Extract the [X, Y] coordinate from the center of the cell holding the provided text.  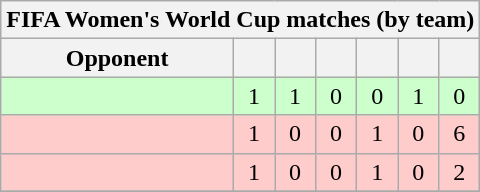
Opponent [118, 58]
2 [460, 172]
6 [460, 134]
FIFA Women's World Cup matches (by team) [240, 20]
